From the cell containing the given text, extract its center point as [x, y] coordinate. 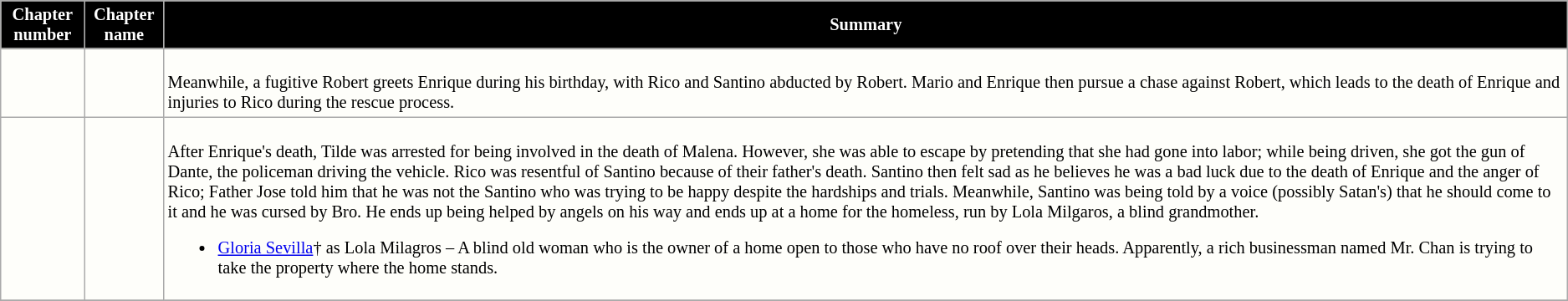
Chapter number [43, 24]
Summary [866, 24]
Chapter name [124, 24]
